Return (x, y) of the center of cell containing provided text 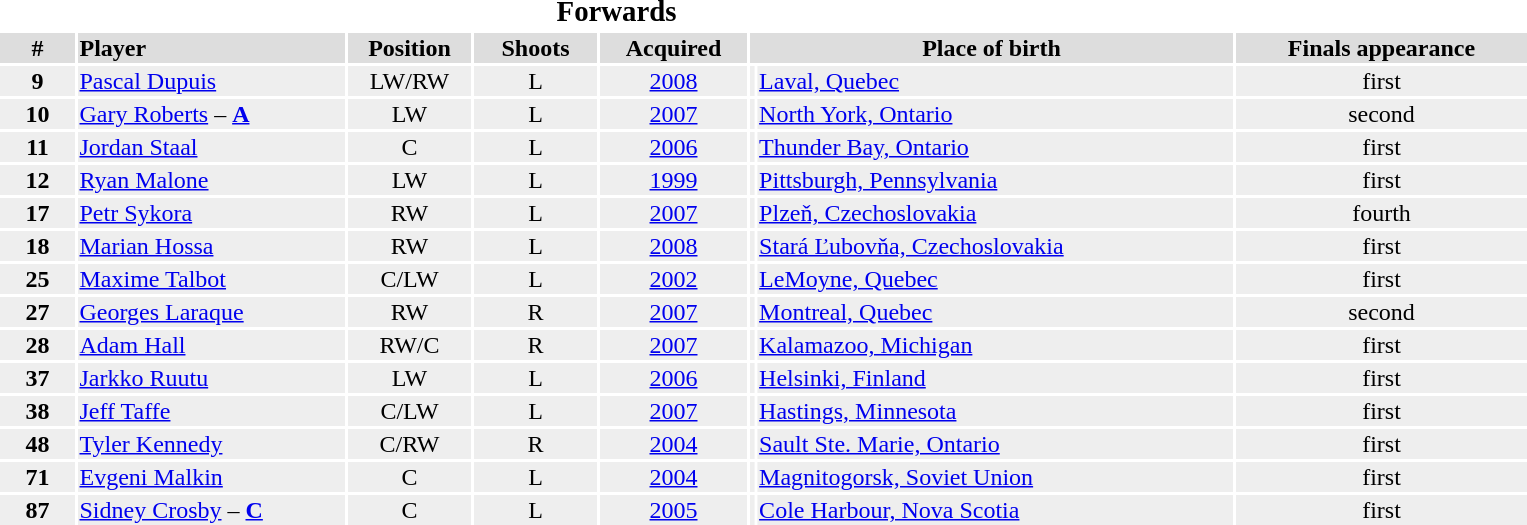
48 (38, 444)
LW/RW (410, 81)
Petr Sykora (212, 213)
2002 (674, 279)
Stará Ľubovňa, Czechoslovakia (996, 246)
Hastings, Minnesota (996, 411)
Laval, Quebec (996, 81)
Montreal, Quebec (996, 312)
Magnitogorsk, Soviet Union (996, 477)
Marian Hossa (212, 246)
Georges Laraque (212, 312)
Kalamazoo, Michigan (996, 345)
37 (38, 378)
27 (38, 312)
Sidney Crosby – C (212, 510)
Evgeni Malkin (212, 477)
fourth (1382, 213)
Finals appearance (1382, 48)
10 (38, 114)
17 (38, 213)
# (38, 48)
Gary Roberts – A (212, 114)
12 (38, 180)
1999 (674, 180)
Jarkko Ruutu (212, 378)
Jeff Taffe (212, 411)
Player (212, 48)
Maxime Talbot (212, 279)
Helsinki, Finland (996, 378)
Sault Ste. Marie, Ontario (996, 444)
C/RW (410, 444)
9 (38, 81)
Acquired (674, 48)
Cole Harbour, Nova Scotia (996, 510)
38 (38, 411)
11 (38, 147)
25 (38, 279)
71 (38, 477)
Place of birth (992, 48)
18 (38, 246)
Tyler Kennedy (212, 444)
2005 (674, 510)
28 (38, 345)
Position (410, 48)
Jordan Staal (212, 147)
LeMoyne, Quebec (996, 279)
Pittsburgh, Pennsylvania (996, 180)
Shoots (536, 48)
87 (38, 510)
Adam Hall (212, 345)
RW/C (410, 345)
Ryan Malone (212, 180)
Thunder Bay, Ontario (996, 147)
Plzeň, Czechoslovakia (996, 213)
Pascal Dupuis (212, 81)
North York, Ontario (996, 114)
